Search for the cell housing the specified text and yield its (X, Y) center coordinate. 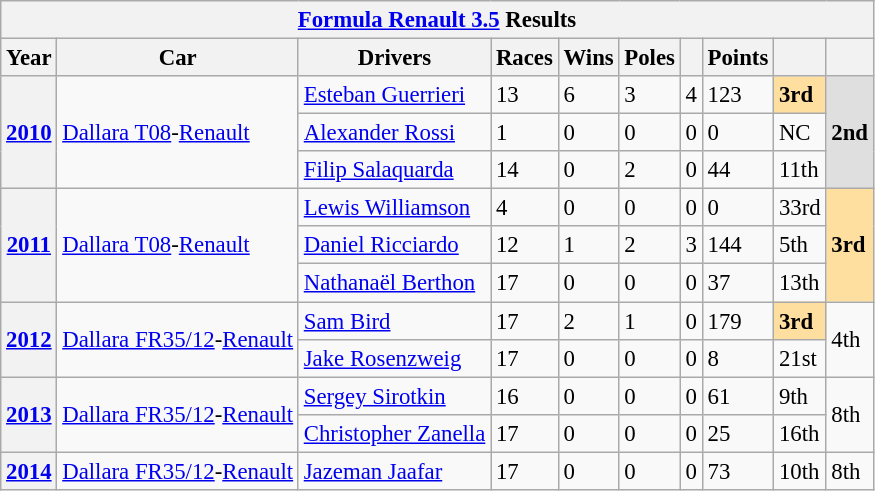
5th (800, 245)
37 (738, 283)
2013 (29, 414)
2012 (29, 340)
16th (800, 433)
Car (178, 58)
Nathanaël Berthon (394, 283)
21st (800, 358)
16 (525, 396)
Esteban Guerrieri (394, 95)
9th (800, 396)
NC (800, 133)
11th (800, 170)
179 (738, 321)
2011 (29, 246)
Christopher Zanella (394, 433)
73 (738, 471)
Jake Rosenzweig (394, 358)
2014 (29, 471)
Daniel Ricciardo (394, 245)
Drivers (394, 58)
6 (588, 95)
44 (738, 170)
Jazeman Jaafar (394, 471)
13th (800, 283)
Wins (588, 58)
14 (525, 170)
61 (738, 396)
Lewis Williamson (394, 208)
Year (29, 58)
33rd (800, 208)
Poles (650, 58)
Points (738, 58)
2nd (850, 132)
25 (738, 433)
12 (525, 245)
13 (525, 95)
144 (738, 245)
Races (525, 58)
4th (850, 340)
8 (738, 358)
2010 (29, 132)
Filip Salaquarda (394, 170)
Formula Renault 3.5 Results (438, 20)
Alexander Rossi (394, 133)
10th (800, 471)
123 (738, 95)
Sam Bird (394, 321)
Sergey Sirotkin (394, 396)
